For the text-containing cell, return its midpoint in [x, y] coordinate format. 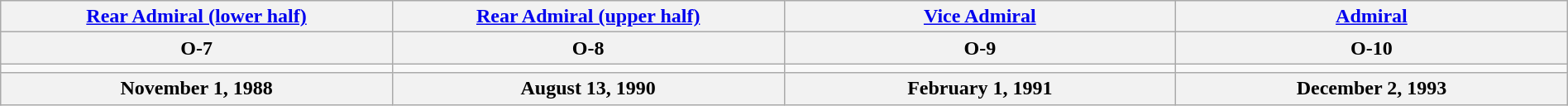
December 2, 1993 [1372, 89]
August 13, 1990 [588, 89]
November 1, 1988 [197, 89]
Admiral [1372, 17]
O-10 [1372, 48]
O-8 [588, 48]
Rear Admiral (upper half) [588, 17]
Rear Admiral (lower half) [197, 17]
Vice Admiral [980, 17]
February 1, 1991 [980, 89]
O-9 [980, 48]
O-7 [197, 48]
